Scan for the cell matching the given text and deliver its (x, y) coordinate at center. 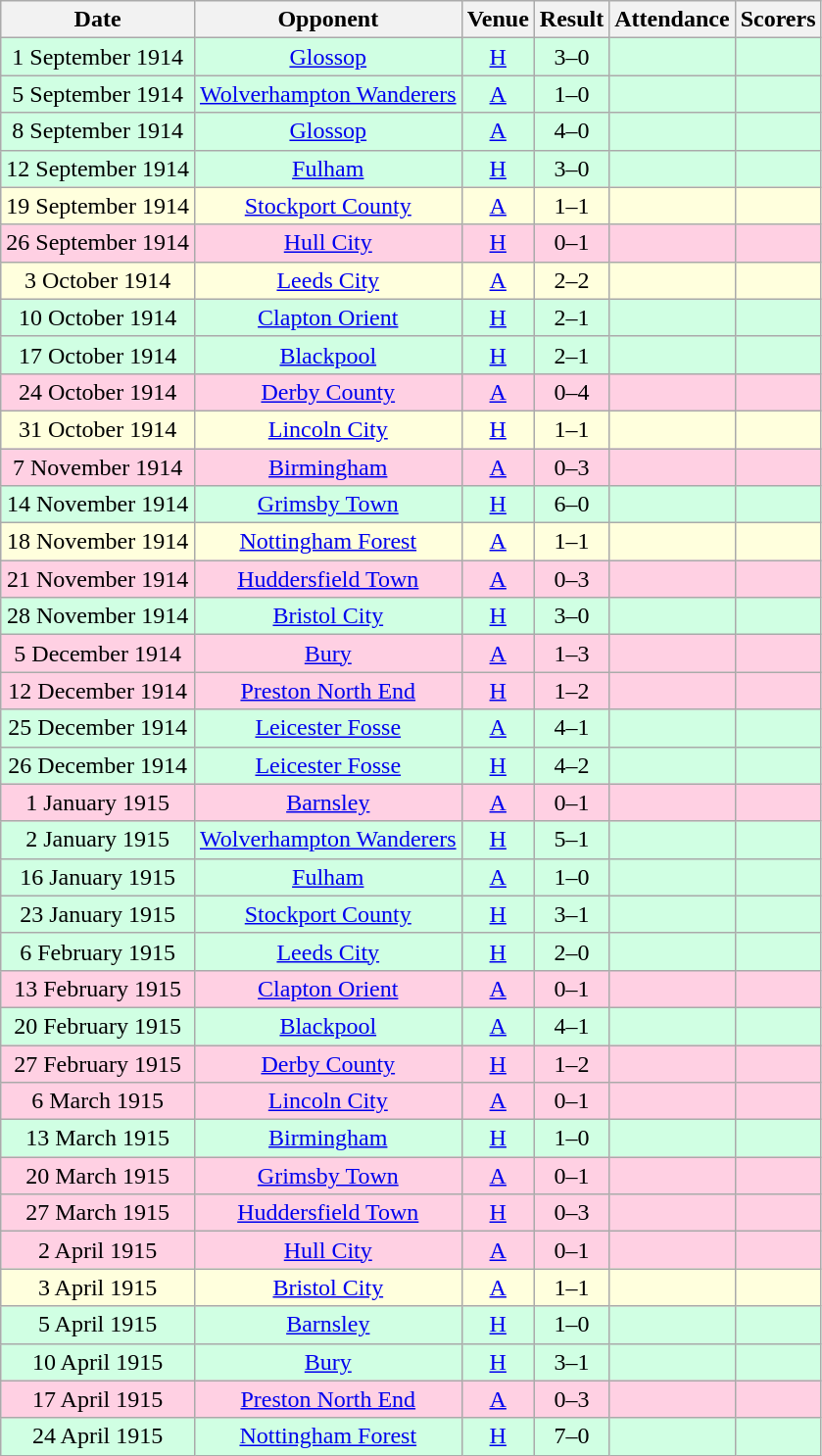
6 March 1915 (98, 1101)
2 April 1915 (98, 1250)
1 January 1915 (98, 802)
17 October 1914 (98, 355)
Venue (498, 20)
Scorers (778, 20)
3 October 1914 (98, 280)
14 November 1914 (98, 505)
18 November 1914 (98, 542)
4–0 (571, 131)
5 September 1914 (98, 94)
21 November 1914 (98, 579)
0–4 (571, 392)
16 January 1915 (98, 877)
2 January 1915 (98, 840)
8 September 1914 (98, 131)
5–1 (571, 840)
26 December 1914 (98, 765)
5 December 1914 (98, 654)
6–0 (571, 505)
10 October 1914 (98, 317)
13 March 1915 (98, 1139)
2–0 (571, 951)
27 March 1915 (98, 1213)
23 January 1915 (98, 914)
28 November 1914 (98, 616)
1 September 1914 (98, 57)
17 April 1915 (98, 1399)
2–2 (571, 280)
4–2 (571, 765)
13 February 1915 (98, 989)
27 February 1915 (98, 1063)
3 April 1915 (98, 1287)
26 September 1914 (98, 243)
31 October 1914 (98, 429)
10 April 1915 (98, 1362)
1–3 (571, 654)
Result (571, 20)
24 April 1915 (98, 1436)
19 September 1914 (98, 206)
7–0 (571, 1436)
Attendance (672, 20)
12 September 1914 (98, 169)
25 December 1914 (98, 728)
5 April 1915 (98, 1325)
Opponent (327, 20)
24 October 1914 (98, 392)
20 March 1915 (98, 1176)
20 February 1915 (98, 1026)
7 November 1914 (98, 467)
6 February 1915 (98, 951)
12 December 1914 (98, 691)
Date (98, 20)
